Detect which cell encompasses the target text, then output its (X, Y) center coordinate. 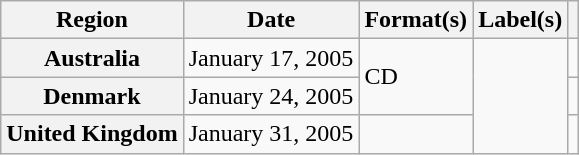
Date (271, 20)
Region (92, 20)
Denmark (92, 96)
January 31, 2005 (271, 134)
January 17, 2005 (271, 58)
Australia (92, 58)
United Kingdom (92, 134)
Label(s) (520, 20)
Format(s) (416, 20)
January 24, 2005 (271, 96)
CD (416, 77)
